Extract the [x, y] coordinate from the center of the cell holding the provided text.  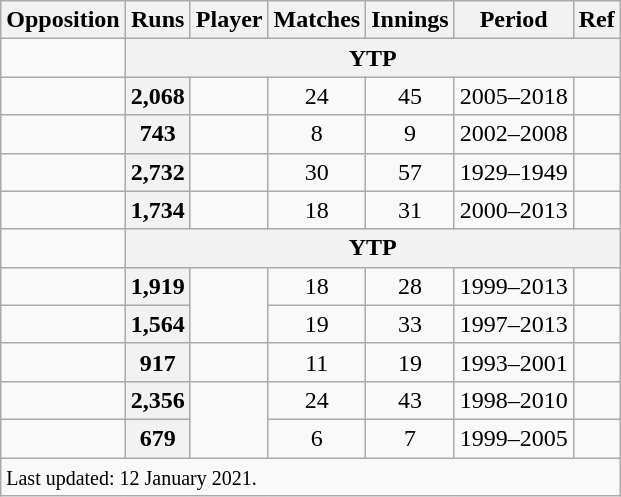
Opposition [63, 20]
2,356 [158, 400]
2,732 [158, 172]
1929–1949 [514, 172]
45 [410, 96]
1,919 [158, 286]
Runs [158, 20]
1,734 [158, 210]
Matches [317, 20]
8 [317, 134]
679 [158, 438]
30 [317, 172]
1993–2001 [514, 362]
Period [514, 20]
28 [410, 286]
31 [410, 210]
43 [410, 400]
917 [158, 362]
Ref [596, 20]
7 [410, 438]
Innings [410, 20]
2,068 [158, 96]
Player [229, 20]
743 [158, 134]
33 [410, 324]
2002–2008 [514, 134]
6 [317, 438]
57 [410, 172]
1999–2005 [514, 438]
1,564 [158, 324]
1998–2010 [514, 400]
Last updated: 12 January 2021. [310, 477]
9 [410, 134]
11 [317, 362]
2005–2018 [514, 96]
1999–2013 [514, 286]
2000–2013 [514, 210]
1997–2013 [514, 324]
